Capture the cell that displays the provided text and extract its (X, Y) central coordinate. 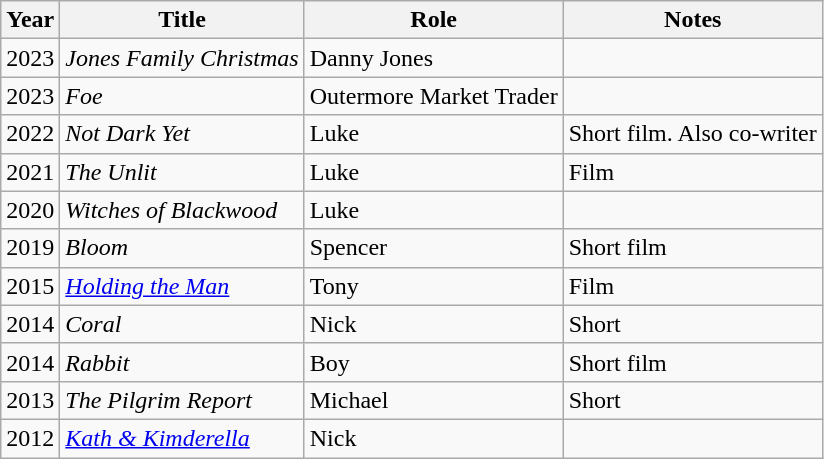
Jones Family Christmas (182, 58)
2012 (30, 438)
Witches of Blackwood (182, 210)
Role (434, 20)
Bloom (182, 248)
2019 (30, 248)
2022 (30, 134)
Title (182, 20)
Coral (182, 324)
Notes (692, 20)
Spencer (434, 248)
2013 (30, 400)
The Pilgrim Report (182, 400)
Outermore Market Trader (434, 96)
Kath & Kimderella (182, 438)
Rabbit (182, 362)
2020 (30, 210)
Tony (434, 286)
Michael (434, 400)
Foe (182, 96)
Short film. Also co-writer (692, 134)
Year (30, 20)
Danny Jones (434, 58)
Boy (434, 362)
Not Dark Yet (182, 134)
2015 (30, 286)
2021 (30, 172)
The Unlit (182, 172)
Holding the Man (182, 286)
